Capture the cell that displays the provided text and extract its [x, y] central coordinate. 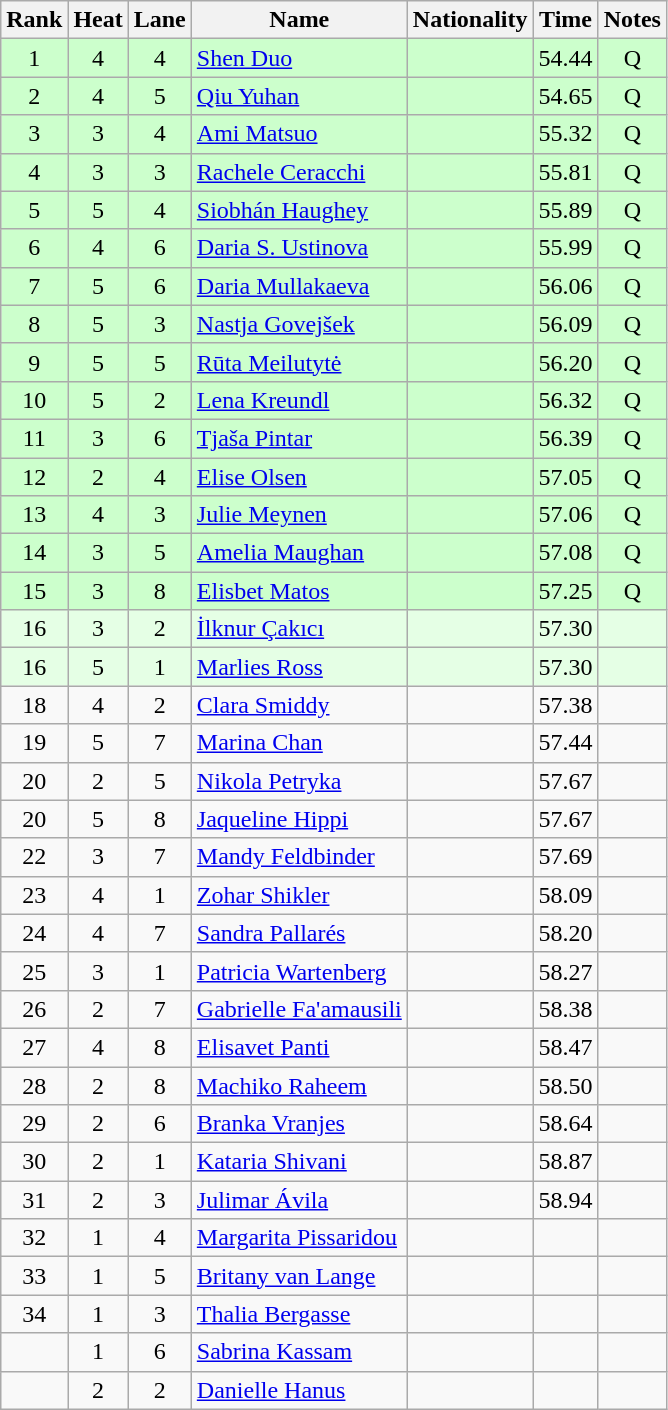
12 [34, 477]
56.09 [566, 324]
Gabrielle Fa'amausili [299, 1009]
Name [299, 20]
14 [34, 553]
Thalia Bergasse [299, 1314]
32 [34, 1238]
Shen Duo [299, 58]
Britany van Lange [299, 1276]
57.25 [566, 591]
Elisavet Panti [299, 1047]
27 [34, 1047]
Nationality [470, 20]
Lena Kreundl [299, 400]
31 [34, 1200]
58.87 [566, 1162]
58.38 [566, 1009]
22 [34, 857]
Nastja Govejšek [299, 324]
Daria S. Ustinova [299, 248]
57.06 [566, 515]
Ami Matsuo [299, 134]
56.06 [566, 286]
Elisbet Matos [299, 591]
24 [34, 933]
18 [34, 705]
Sabrina Kassam [299, 1352]
30 [34, 1162]
Danielle Hanus [299, 1390]
Qiu Yuhan [299, 96]
Patricia Wartenberg [299, 971]
Nikola Petryka [299, 781]
Julie Meynen [299, 515]
Rank [34, 20]
29 [34, 1124]
56.20 [566, 362]
Mandy Feldbinder [299, 857]
Heat [98, 20]
Lane [160, 20]
28 [34, 1085]
58.94 [566, 1200]
58.27 [566, 971]
Siobhán Haughey [299, 210]
Kataria Shivani [299, 1162]
54.44 [566, 58]
15 [34, 591]
Sandra Pallarés [299, 933]
İlknur Çakıcı [299, 629]
Machiko Raheem [299, 1085]
55.99 [566, 248]
Daria Mullakaeva [299, 286]
26 [34, 1009]
Zohar Shikler [299, 895]
9 [34, 362]
34 [34, 1314]
56.39 [566, 438]
58.64 [566, 1124]
55.81 [566, 172]
55.89 [566, 210]
Rachele Ceracchi [299, 172]
Elise Olsen [299, 477]
57.44 [566, 743]
Julimar Ávila [299, 1200]
23 [34, 895]
56.32 [566, 400]
58.09 [566, 895]
19 [34, 743]
11 [34, 438]
54.65 [566, 96]
57.38 [566, 705]
57.69 [566, 857]
Marlies Ross [299, 667]
Margarita Pissaridou [299, 1238]
58.20 [566, 933]
58.47 [566, 1047]
Branka Vranjes [299, 1124]
Tjaša Pintar [299, 438]
Jaqueline Hippi [299, 819]
Clara Smiddy [299, 705]
Notes [632, 20]
Marina Chan [299, 743]
Rūta Meilutytė [299, 362]
13 [34, 515]
10 [34, 400]
Amelia Maughan [299, 553]
Time [566, 20]
57.08 [566, 553]
33 [34, 1276]
25 [34, 971]
58.50 [566, 1085]
55.32 [566, 134]
57.05 [566, 477]
